Locate the cell with the specified text and output its [X, Y] center coordinate. 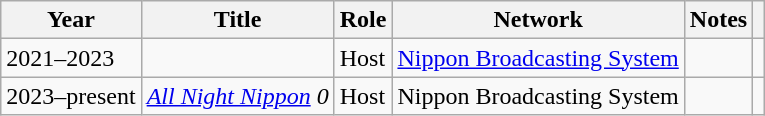
2021–2023 [71, 58]
All Night Nippon 0 [238, 96]
Title [238, 20]
Role [363, 20]
Year [71, 20]
Network [538, 20]
Notes [718, 20]
2023–present [71, 96]
